Find where the given text appears and provide that cell's center as [X, Y] coordinate. 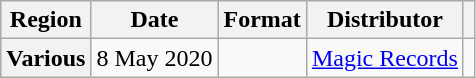
Date [154, 20]
Various [46, 58]
Distributor [384, 20]
Magic Records [384, 58]
8 May 2020 [154, 58]
Region [46, 20]
Format [262, 20]
